Find where the given text appears and provide that cell's center as (x, y) coordinate. 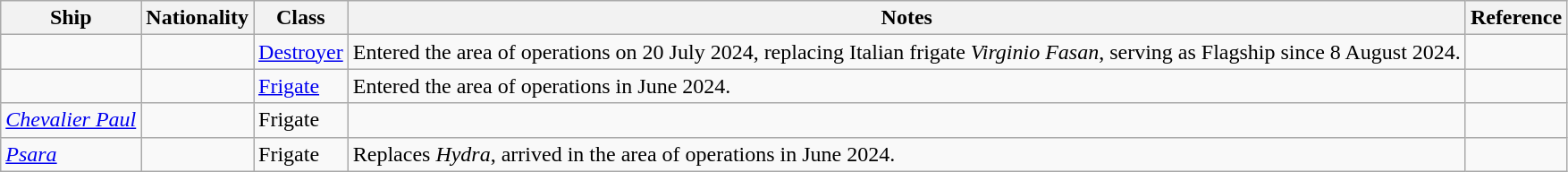
Psara (72, 154)
Chevalier Paul (72, 120)
Replaces Hydra, arrived in the area of operations in June 2024. (906, 154)
Destroyer (301, 52)
Entered the area of operations on 20 July 2024, replacing Italian frigate Virginio Fasan, serving as Flagship since 8 August 2024. (906, 52)
Nationality (198, 18)
Class (301, 18)
Reference (1516, 18)
Notes (906, 18)
Ship (72, 18)
Entered the area of operations in June 2024. (906, 86)
